Capture the cell that displays the provided text and extract its [x, y] central coordinate. 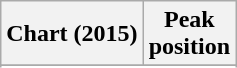
Peakposition [189, 34]
Chart (2015) [72, 34]
